Provide the (x, y) coordinate of the cell's center where the given text is located.  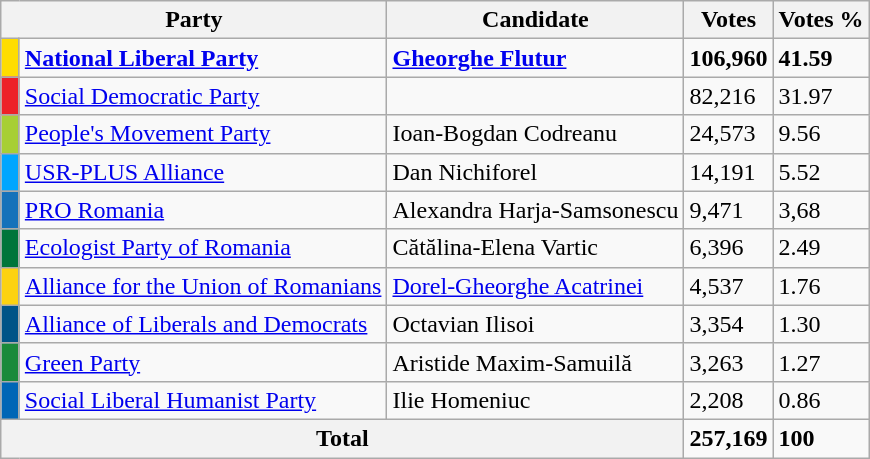
Green Party (203, 362)
100 (821, 438)
Votes % (821, 20)
41.59 (821, 58)
People's Movement Party (203, 134)
2.49 (821, 248)
Dorel-Gheorghe Acatrinei (536, 286)
Ilie Homeniuc (536, 400)
1.30 (821, 324)
Aristide Maxim-Samuilă (536, 362)
9.56 (821, 134)
Candidate (536, 20)
9,471 (728, 210)
Gheorghe Flutur (536, 58)
Alexandra Harja-Samsonescu (536, 210)
Party (194, 20)
Ioan-Bogdan Codreanu (536, 134)
USR-PLUS Alliance (203, 172)
Cătălina-Elena Vartic (536, 248)
Alliance of Liberals and Democrats (203, 324)
0.86 (821, 400)
3,68 (821, 210)
Social Liberal Humanist Party (203, 400)
82,216 (728, 96)
5.52 (821, 172)
257,169 (728, 438)
Social Democratic Party (203, 96)
PRO Romania (203, 210)
National Liberal Party (203, 58)
Dan Nichiforel (536, 172)
106,960 (728, 58)
Octavian Ilisoi (536, 324)
Ecologist Party of Romania (203, 248)
3,354 (728, 324)
Total (342, 438)
2,208 (728, 400)
Alliance for the Union of Romanians (203, 286)
24,573 (728, 134)
1.27 (821, 362)
4,537 (728, 286)
31.97 (821, 96)
14,191 (728, 172)
3,263 (728, 362)
1.76 (821, 286)
Votes (728, 20)
6,396 (728, 248)
